Determine the [X, Y] coordinate at the center of the cell enclosing the given text.  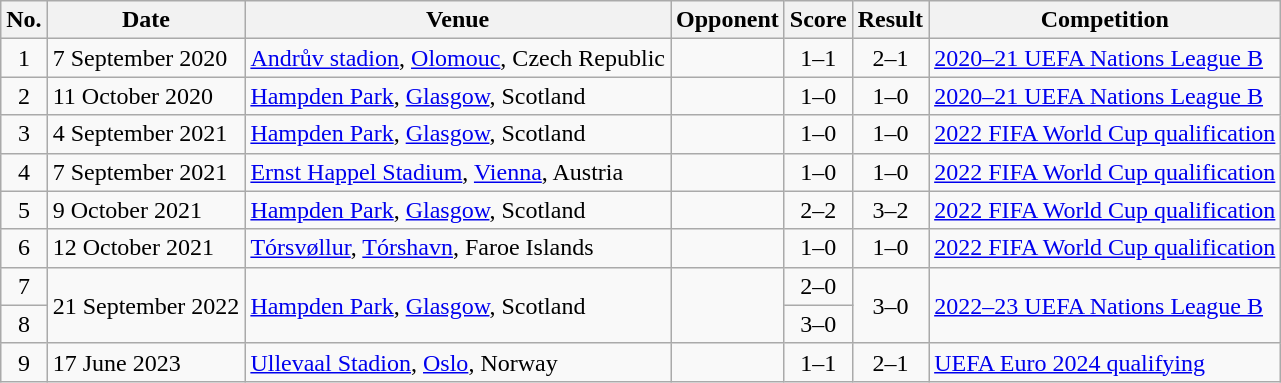
4 [24, 172]
Ullevaal Stadion, Oslo, Norway [458, 362]
Score [818, 20]
11 October 2020 [146, 96]
6 [24, 248]
4 September 2021 [146, 134]
9 [24, 362]
Andrův stadion, Olomouc, Czech Republic [458, 58]
2–2 [818, 210]
2–0 [818, 286]
Date [146, 20]
1 [24, 58]
Ernst Happel Stadium, Vienna, Austria [458, 172]
3 [24, 134]
Result [890, 20]
21 September 2022 [146, 305]
2022–23 UEFA Nations League B [1105, 305]
8 [24, 324]
No. [24, 20]
7 September 2020 [146, 58]
Competition [1105, 20]
2 [24, 96]
7 [24, 286]
9 October 2021 [146, 210]
5 [24, 210]
Venue [458, 20]
Tórsvøllur, Tórshavn, Faroe Islands [458, 248]
12 October 2021 [146, 248]
Opponent [728, 20]
3–2 [890, 210]
17 June 2023 [146, 362]
UEFA Euro 2024 qualifying [1105, 362]
7 September 2021 [146, 172]
